Return (x, y) of the center of cell containing provided text 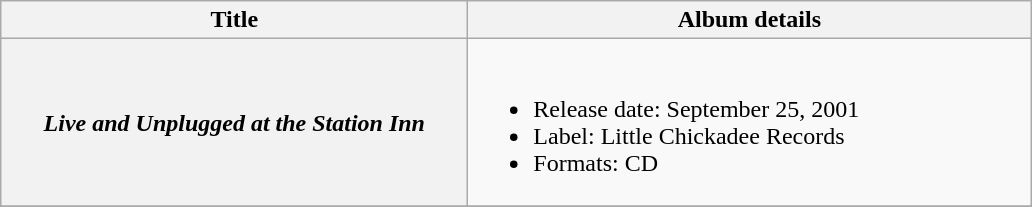
Title (234, 20)
Live and Unplugged at the Station Inn (234, 122)
Album details (750, 20)
Release date: September 25, 2001Label: Little Chickadee RecordsFormats: CD (750, 122)
